Return [x, y] of the center of cell containing provided text 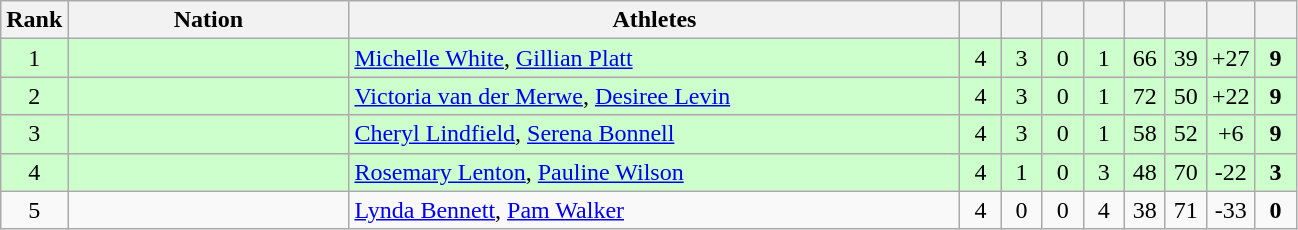
52 [1186, 134]
-33 [1230, 210]
70 [1186, 172]
Cheryl Lindfield, Serena Bonnell [654, 134]
5 [34, 210]
+27 [1230, 58]
72 [1144, 96]
Rosemary Lenton, Pauline Wilson [654, 172]
+22 [1230, 96]
Athletes [654, 20]
Nation [208, 20]
Rank [34, 20]
66 [1144, 58]
50 [1186, 96]
48 [1144, 172]
71 [1186, 210]
Lynda Bennett, Pam Walker [654, 210]
38 [1144, 210]
Victoria van der Merwe, Desiree Levin [654, 96]
2 [34, 96]
+6 [1230, 134]
Michelle White, Gillian Platt [654, 58]
58 [1144, 134]
39 [1186, 58]
-22 [1230, 172]
